Locate the cell with the specified text and output its [X, Y] center coordinate. 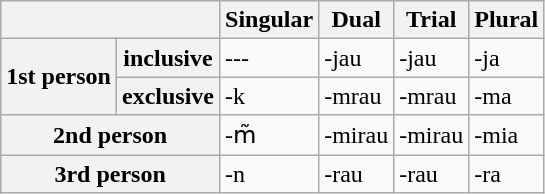
-k [270, 96]
1st person [59, 77]
-ra [506, 173]
-m̃ [270, 135]
-mia [506, 135]
Plural [506, 20]
Trial [432, 20]
Singular [270, 20]
Dual [356, 20]
-ma [506, 96]
--- [270, 58]
exclusive [168, 96]
inclusive [168, 58]
-ja [506, 58]
2nd person [110, 135]
-n [270, 173]
3rd person [110, 173]
